Search for the cell housing the specified text and yield its [X, Y] center coordinate. 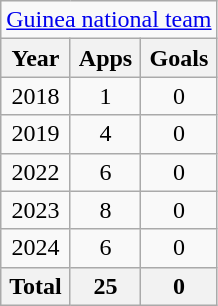
Apps [105, 58]
2024 [36, 248]
1 [105, 96]
25 [105, 286]
8 [105, 210]
Total [36, 286]
Guinea national team [109, 20]
2023 [36, 210]
2022 [36, 172]
Year [36, 58]
4 [105, 134]
2018 [36, 96]
Goals [179, 58]
2019 [36, 134]
